Return [X, Y] of the center of cell containing provided text 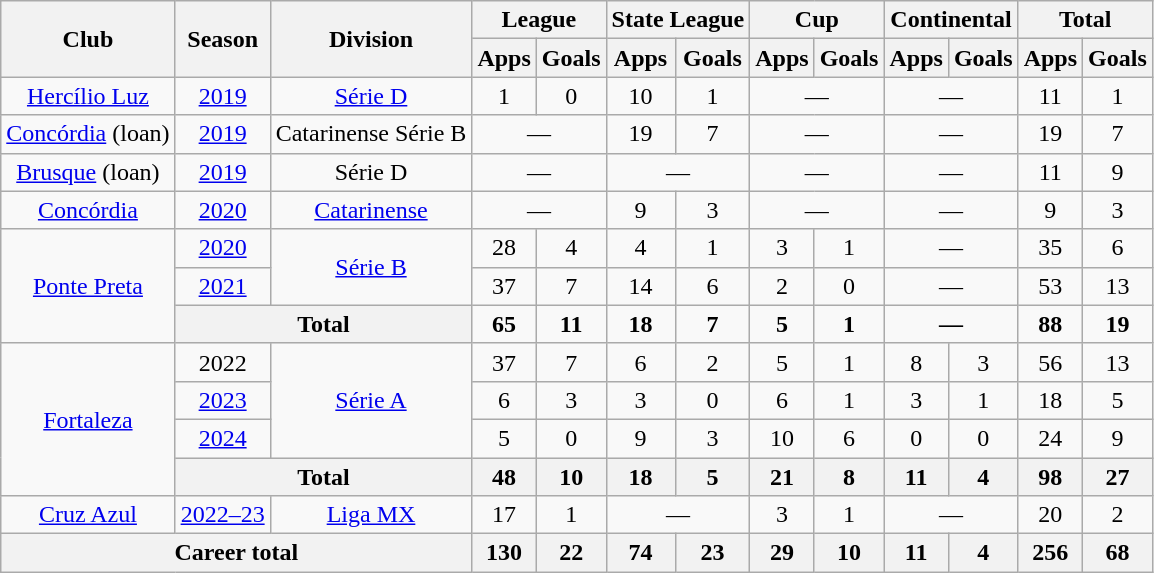
35 [1050, 248]
Concórdia (loan) [88, 134]
Cruz Azul [88, 515]
28 [504, 248]
17 [504, 515]
20 [1050, 515]
Division [371, 39]
256 [1050, 553]
Liga MX [371, 515]
68 [1118, 553]
2022–23 [222, 515]
Ponte Preta [88, 286]
27 [1118, 477]
56 [1050, 362]
29 [782, 553]
Hercílio Luz [88, 96]
Catarinense [371, 210]
23 [712, 553]
Club [88, 39]
Série B [371, 267]
2024 [222, 438]
130 [504, 553]
Catarinense Série B [371, 134]
State League [678, 20]
Concórdia [88, 210]
24 [1050, 438]
14 [640, 286]
Cup [817, 20]
48 [504, 477]
88 [1050, 324]
65 [504, 324]
Season [222, 39]
98 [1050, 477]
53 [1050, 286]
2021 [222, 286]
2022 [222, 362]
Série A [371, 400]
Fortaleza [88, 419]
Continental [951, 20]
21 [782, 477]
Career total [236, 553]
League [539, 20]
2023 [222, 400]
22 [571, 553]
Brusque (loan) [88, 172]
74 [640, 553]
